Find where the given text appears and provide that cell's center as [x, y] coordinate. 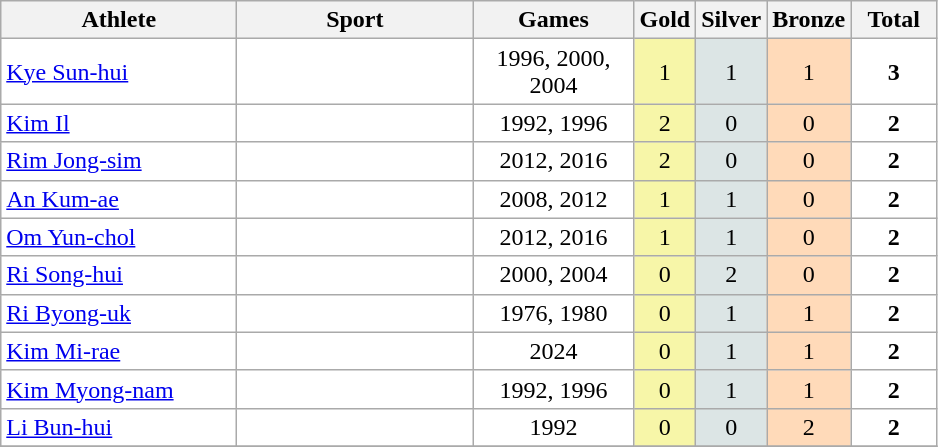
Om Yun-chol [119, 237]
Kim Myong-nam [119, 389]
1976, 1980 [554, 313]
Silver [732, 20]
2024 [554, 351]
2008, 2012 [554, 199]
Ri Byong-uk [119, 313]
Ri Song-hui [119, 275]
Games [554, 20]
3 [894, 72]
Gold [665, 20]
Total [894, 20]
Sport [355, 20]
1996, 2000, 2004 [554, 72]
1992 [554, 427]
Li Bun-hui [119, 427]
Kye Sun-hui [119, 72]
Bronze [809, 20]
An Kum-ae [119, 199]
Athlete [119, 20]
Rim Jong-sim [119, 161]
Kim Mi-rae [119, 351]
Kim Il [119, 123]
2000, 2004 [554, 275]
